Detect which cell encompasses the target text, then output its (x, y) center coordinate. 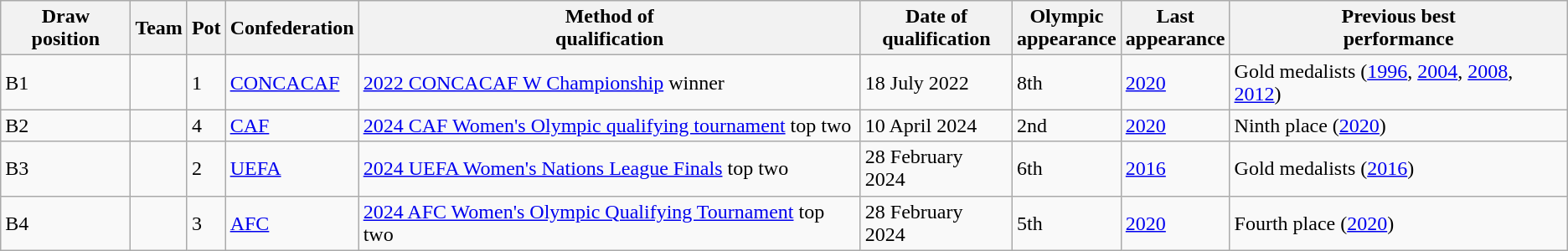
1 (206, 82)
2016 (1175, 169)
AFC (291, 223)
B4 (65, 223)
B3 (65, 169)
2022 CONCACAF W Championship winner (610, 82)
CONCACAF (291, 82)
CAF (291, 125)
8th (1067, 82)
Team (159, 28)
2024 AFC Women's Olympic Qualifying Tournament top two (610, 223)
2nd (1067, 125)
3 (206, 223)
UEFA (291, 169)
6th (1067, 169)
Fourth place (2020) (1399, 223)
Lastappearance (1175, 28)
2024 UEFA Women's Nations League Finals top two (610, 169)
Previous bestperformance (1399, 28)
Pot (206, 28)
2 (206, 169)
Draw position (65, 28)
B2 (65, 125)
Confederation (291, 28)
Ninth place (2020) (1399, 125)
5th (1067, 223)
Gold medalists (2016) (1399, 169)
18 July 2022 (936, 82)
10 April 2024 (936, 125)
Date ofqualification (936, 28)
Method ofqualification (610, 28)
Gold medalists (1996, 2004, 2008, 2012) (1399, 82)
2024 CAF Women's Olympic qualifying tournament top two (610, 125)
B1 (65, 82)
Olympicappearance (1067, 28)
4 (206, 125)
